Identify which cell holds the provided text, then report its [x, y] central coordinate. 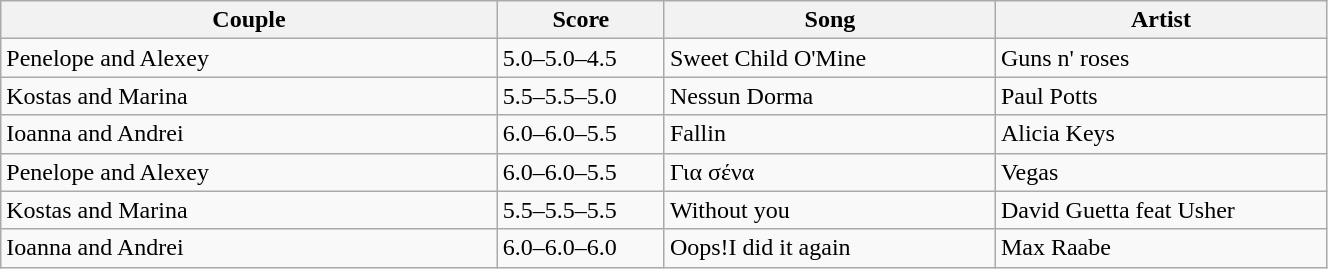
Alicia Keys [1160, 134]
Vegas [1160, 172]
6.0–6.0–6.0 [580, 248]
5.0–5.0–4.5 [580, 58]
Oops!I did it again [830, 248]
Score [580, 20]
Nessun Dorma [830, 96]
5.5–5.5–5.5 [580, 210]
Max Raabe [1160, 248]
Fallin [830, 134]
David Guetta feat Usher [1160, 210]
Artist [1160, 20]
Song [830, 20]
Sweet Child O'Mine [830, 58]
Paul Potts [1160, 96]
Guns n' roses [1160, 58]
Without you [830, 210]
5.5–5.5–5.0 [580, 96]
Για σένα [830, 172]
Couple [249, 20]
